Provide the (x, y) coordinate of the cell's center where the given text is located.  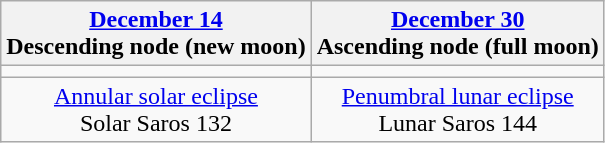
December 30Ascending node (full moon) (458, 34)
Annular solar eclipseSolar Saros 132 (156, 110)
Penumbral lunar eclipseLunar Saros 144 (458, 110)
December 14Descending node (new moon) (156, 34)
